Extract the (x, y) coordinate from the center of the cell holding the provided text.  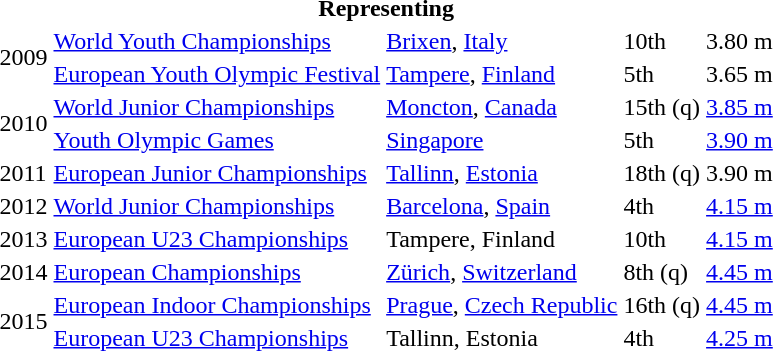
World Youth Championships (217, 41)
Zürich, Switzerland (502, 272)
8th (q) (662, 272)
Prague, Czech Republic (502, 305)
Tallinn, Estonia (502, 173)
Brixen, Italy (502, 41)
18th (q) (662, 173)
European Indoor Championships (217, 305)
4th (662, 206)
Barcelona, Spain (502, 206)
European U23 Championships (217, 239)
15th (q) (662, 107)
European Junior Championships (217, 173)
Singapore (502, 140)
European Youth Olympic Festival (217, 74)
Moncton, Canada (502, 107)
Youth Olympic Games (217, 140)
European Championships (217, 272)
16th (q) (662, 305)
